Identify which cell holds the provided text, then report its (X, Y) central coordinate. 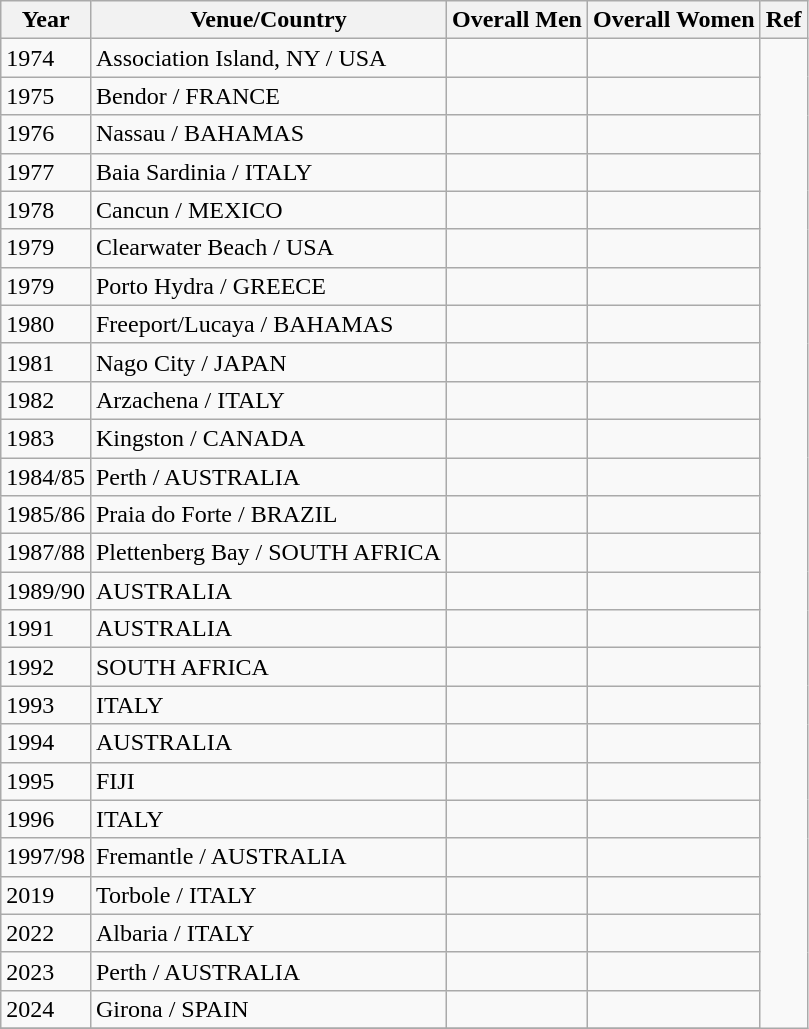
1994 (46, 743)
Venue/Country (268, 20)
Kingston / CANADA (268, 438)
Albaria / ITALY (268, 933)
1978 (46, 210)
Bendor / FRANCE (268, 96)
Torbole / ITALY (268, 895)
1991 (46, 629)
Overall Women (674, 20)
Porto Hydra / GREECE (268, 286)
1989/90 (46, 591)
Fremantle / AUSTRALIA (268, 857)
Freeport/Lucaya / BAHAMAS (268, 324)
1992 (46, 667)
Plettenberg Bay / SOUTH AFRICA (268, 553)
Overall Men (516, 20)
Arzachena / ITALY (268, 400)
1993 (46, 705)
1983 (46, 438)
1976 (46, 134)
Year (46, 20)
Nago City / JAPAN (268, 362)
1996 (46, 819)
1981 (46, 362)
1985/86 (46, 515)
SOUTH AFRICA (268, 667)
1995 (46, 781)
2024 (46, 1009)
Ref (784, 20)
1980 (46, 324)
Baia Sardinia / ITALY (268, 172)
2019 (46, 895)
1984/85 (46, 477)
Praia do Forte / BRAZIL (268, 515)
Cancun / MEXICO (268, 210)
1987/88 (46, 553)
FIJI (268, 781)
Girona / SPAIN (268, 1009)
2023 (46, 971)
1997/98 (46, 857)
1974 (46, 58)
1975 (46, 96)
1977 (46, 172)
1982 (46, 400)
Clearwater Beach / USA (268, 248)
Association Island, NY / USA (268, 58)
2022 (46, 933)
Nassau / BAHAMAS (268, 134)
